Detect which cell encompasses the target text, then output its [x, y] center coordinate. 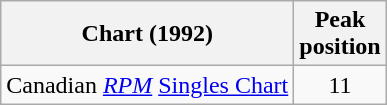
11 [340, 85]
Chart (1992) [148, 34]
Canadian RPM Singles Chart [148, 85]
Peakposition [340, 34]
